Capture the cell that displays the provided text and extract its [X, Y] central coordinate. 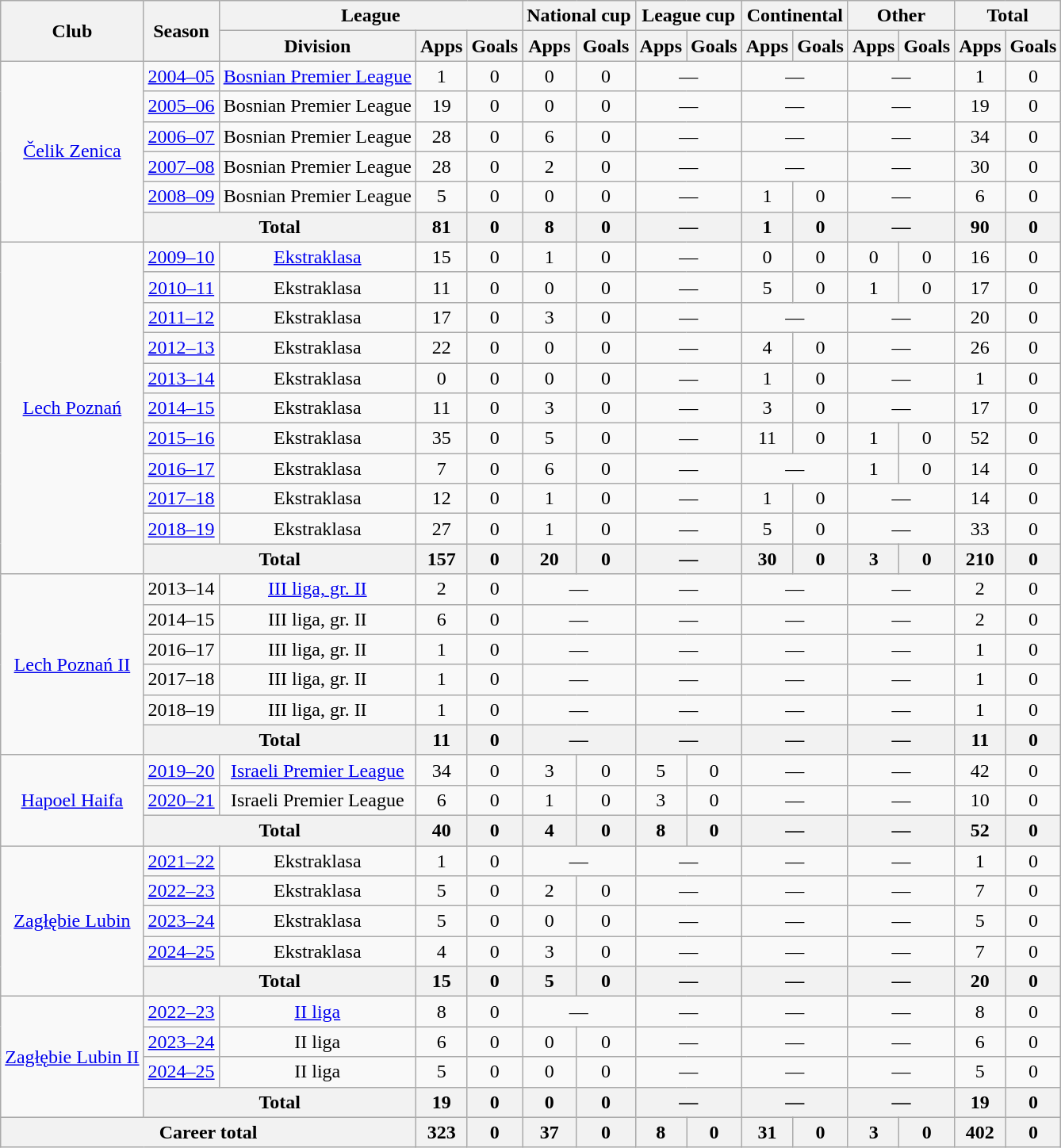
2006–07 [181, 136]
Season [181, 31]
Lech Poznań [72, 408]
Čelik Zenica [72, 151]
2012–13 [181, 347]
Lech Poznań II [72, 664]
Hapoel Haifa [72, 800]
2011–12 [181, 317]
League cup [688, 16]
210 [980, 559]
2019–20 [181, 770]
26 [980, 347]
Club [72, 31]
40 [441, 830]
323 [441, 1132]
37 [550, 1132]
81 [441, 227]
2004–05 [181, 76]
33 [980, 529]
22 [441, 347]
2005–06 [181, 106]
League [370, 16]
10 [980, 800]
2020–21 [181, 800]
Zagłębie Lubin II [72, 1057]
16 [980, 257]
402 [980, 1132]
National cup [579, 16]
31 [767, 1132]
27 [441, 529]
35 [441, 438]
2007–08 [181, 166]
Zagłębie Lubin [72, 920]
2008–09 [181, 197]
90 [980, 227]
2015–16 [181, 438]
Career total [209, 1132]
42 [980, 770]
2021–22 [181, 860]
Other [901, 16]
Continental [795, 16]
157 [441, 559]
2010–11 [181, 287]
12 [441, 499]
Division [317, 46]
2009–10 [181, 257]
